Determine the (x, y) coordinate at the center of the cell enclosing the given text.  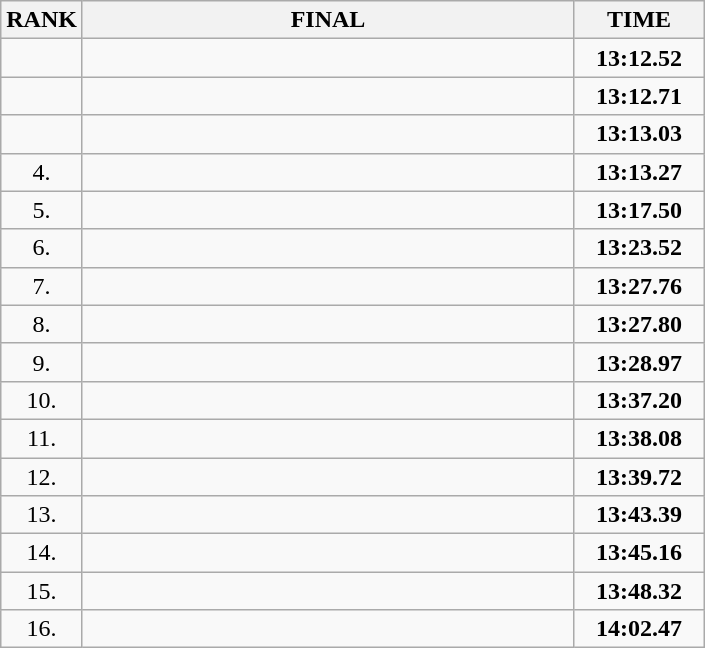
5. (42, 210)
13:28.97 (640, 362)
12. (42, 477)
13:39.72 (640, 477)
13:13.03 (640, 134)
FINAL (328, 20)
TIME (640, 20)
14. (42, 553)
8. (42, 324)
13:12.71 (640, 96)
13:23.52 (640, 248)
15. (42, 591)
6. (42, 248)
13:12.52 (640, 58)
13. (42, 515)
7. (42, 286)
13:43.39 (640, 515)
10. (42, 400)
13:48.32 (640, 591)
13:27.76 (640, 286)
14:02.47 (640, 629)
16. (42, 629)
13:37.20 (640, 400)
13:17.50 (640, 210)
13:13.27 (640, 172)
RANK (42, 20)
4. (42, 172)
13:27.80 (640, 324)
13:45.16 (640, 553)
11. (42, 438)
9. (42, 362)
13:38.08 (640, 438)
